Return the (X, Y) coordinate for the center point of the cell that contains the specified text.  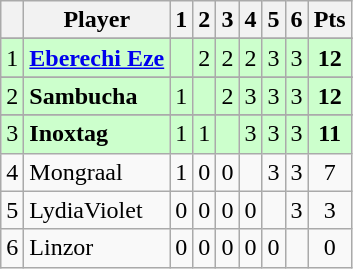
7 (330, 172)
Inoxtag (97, 134)
Sambucha (97, 96)
Pts (330, 20)
11 (330, 134)
Linzor (97, 248)
Player (97, 20)
Eberechi Eze (97, 58)
LydiaViolet (97, 210)
Mongraal (97, 172)
